Find where the given text appears and provide that cell's center as (X, Y) coordinate. 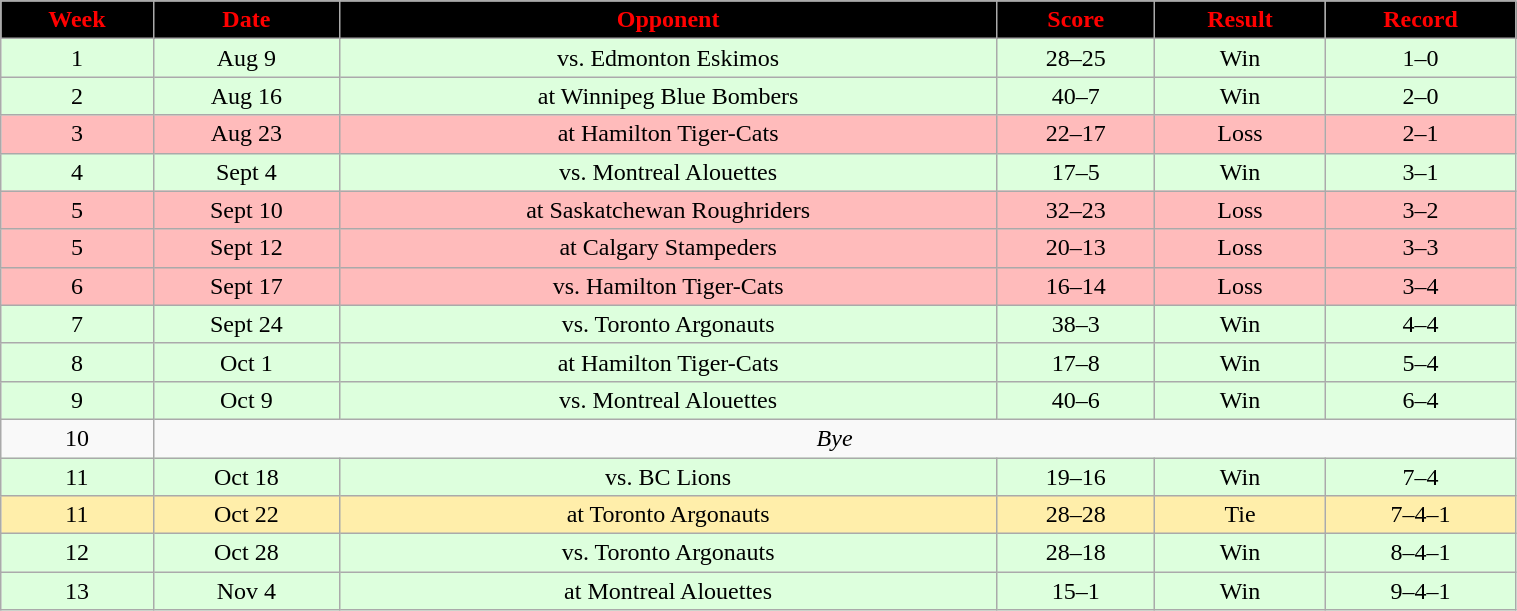
2–1 (1420, 134)
10 (77, 438)
Oct 18 (246, 477)
3 (77, 134)
3–4 (1420, 286)
Tie (1240, 515)
4 (77, 172)
7 (77, 324)
at Montreal Alouettes (668, 591)
1 (77, 58)
8–4–1 (1420, 553)
20–13 (1076, 248)
Week (77, 20)
Aug 9 (246, 58)
40–6 (1076, 400)
32–23 (1076, 210)
Oct 9 (246, 400)
3–3 (1420, 248)
Nov 4 (246, 591)
2–0 (1420, 96)
16–14 (1076, 286)
at Saskatchewan Roughriders (668, 210)
17–8 (1076, 362)
15–1 (1076, 591)
7–4 (1420, 477)
9 (77, 400)
Sept 17 (246, 286)
Sept 10 (246, 210)
5–4 (1420, 362)
at Calgary Stampeders (668, 248)
13 (77, 591)
40–7 (1076, 96)
9–4–1 (1420, 591)
6–4 (1420, 400)
19–16 (1076, 477)
6 (77, 286)
4–4 (1420, 324)
Sept 24 (246, 324)
Result (1240, 20)
38–3 (1076, 324)
22–17 (1076, 134)
Sept 12 (246, 248)
2 (77, 96)
17–5 (1076, 172)
12 (77, 553)
28–28 (1076, 515)
3–1 (1420, 172)
Sept 4 (246, 172)
at Toronto Argonauts (668, 515)
Oct 28 (246, 553)
Bye (834, 438)
8 (77, 362)
1–0 (1420, 58)
Aug 23 (246, 134)
Oct 22 (246, 515)
Record (1420, 20)
at Winnipeg Blue Bombers (668, 96)
Opponent (668, 20)
Score (1076, 20)
28–18 (1076, 553)
28–25 (1076, 58)
3–2 (1420, 210)
Aug 16 (246, 96)
Oct 1 (246, 362)
7–4–1 (1420, 515)
vs. Edmonton Eskimos (668, 58)
Date (246, 20)
vs. BC Lions (668, 477)
vs. Hamilton Tiger-Cats (668, 286)
